Scan for the cell matching the given text and deliver its (X, Y) coordinate at center. 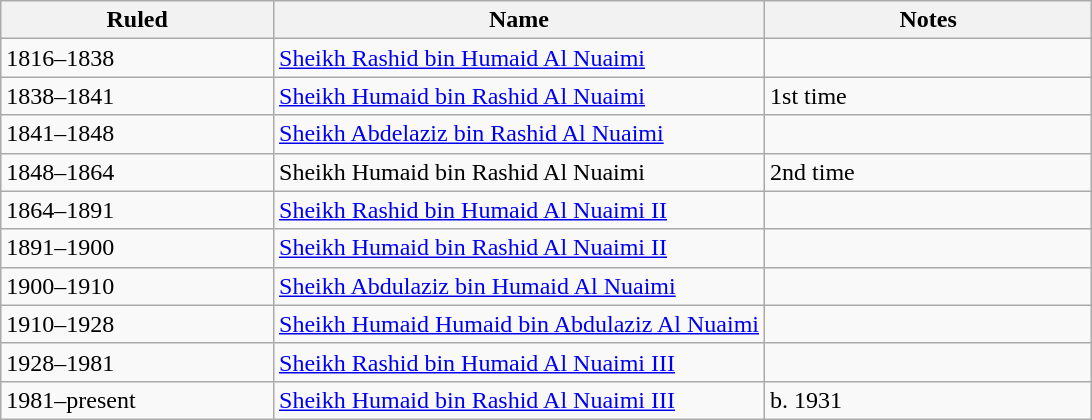
Sheikh Rashid bin Humaid Al Nuaimi III (520, 362)
Sheikh Abdelaziz bin Rashid Al Nuaimi (520, 134)
Sheikh Humaid bin Rashid Al Nuaimi II (520, 248)
1891–1900 (138, 248)
1910–1928 (138, 324)
1st time (928, 96)
1981–present (138, 400)
1816–1838 (138, 58)
Sheikh Rashid bin Humaid Al Nuaimi II (520, 210)
1841–1848 (138, 134)
Ruled (138, 20)
Sheikh Humaid bin Rashid Al Nuaimi III (520, 400)
Sheikh Humaid Humaid bin Abdulaziz Al Nuaimi (520, 324)
Sheikh Abdulaziz bin Humaid Al Nuaimi (520, 286)
1928–1981 (138, 362)
1838–1841 (138, 96)
1900–1910 (138, 286)
Name (520, 20)
Sheikh Rashid bin Humaid Al Nuaimi (520, 58)
b. 1931 (928, 400)
1864–1891 (138, 210)
2nd time (928, 172)
1848–1864 (138, 172)
Notes (928, 20)
